Return [X, Y] of the center of cell containing provided text 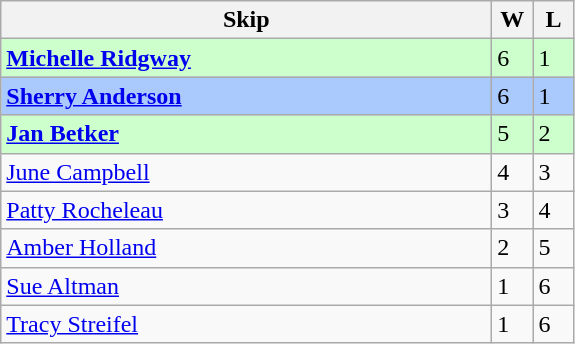
Amber Holland [246, 248]
Michelle Ridgway [246, 58]
Sherry Anderson [246, 96]
Sue Altman [246, 286]
L [554, 20]
Jan Betker [246, 134]
Skip [246, 20]
June Campbell [246, 172]
W [512, 20]
Patty Rocheleau [246, 210]
Tracy Streifel [246, 324]
